Pinpoint the cell where the given text exists, returning its (X, Y) midpoint coordinate. 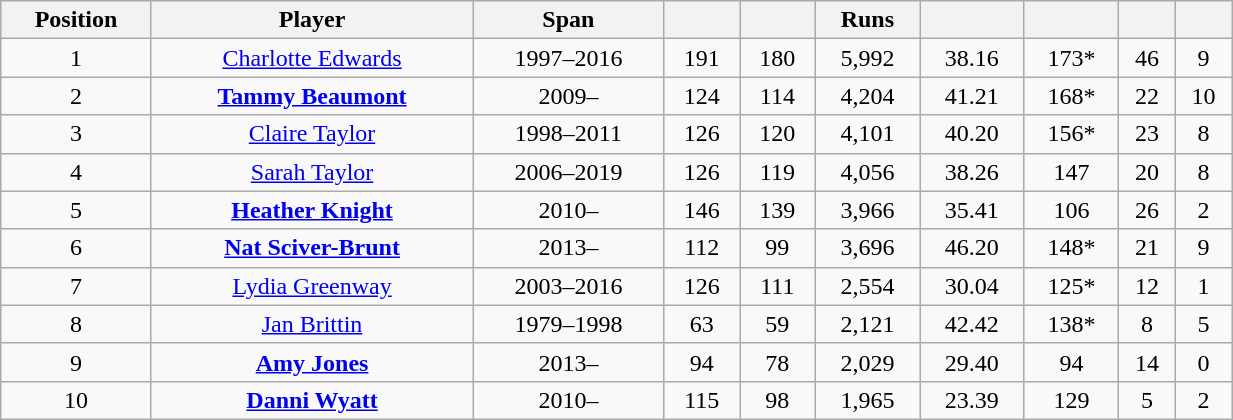
2006–2019 (568, 172)
Claire Taylor (312, 134)
42.42 (972, 324)
115 (702, 400)
Runs (867, 20)
1,965 (867, 400)
138* (1072, 324)
191 (702, 58)
Position (76, 20)
129 (1072, 400)
78 (778, 362)
Sarah Taylor (312, 172)
21 (1147, 248)
35.41 (972, 210)
168* (1072, 96)
139 (778, 210)
180 (778, 58)
59 (778, 324)
147 (1072, 172)
Jan Brittin (312, 324)
114 (778, 96)
6 (76, 248)
63 (702, 324)
46.20 (972, 248)
2,554 (867, 286)
4 (76, 172)
3,696 (867, 248)
Heather Knight (312, 210)
112 (702, 248)
30.04 (972, 286)
4,056 (867, 172)
173* (1072, 58)
119 (778, 172)
1997–2016 (568, 58)
148* (1072, 248)
1998–2011 (568, 134)
2009– (568, 96)
3,966 (867, 210)
Lydia Greenway (312, 286)
111 (778, 286)
120 (778, 134)
2003–2016 (568, 286)
146 (702, 210)
Charlotte Edwards (312, 58)
23 (1147, 134)
Tammy Beaumont (312, 96)
99 (778, 248)
2,029 (867, 362)
106 (1072, 210)
2,121 (867, 324)
4,204 (867, 96)
124 (702, 96)
12 (1147, 286)
46 (1147, 58)
14 (1147, 362)
26 (1147, 210)
23.39 (972, 400)
22 (1147, 96)
Player (312, 20)
3 (76, 134)
Nat Sciver-Brunt (312, 248)
41.21 (972, 96)
38.16 (972, 58)
Span (568, 20)
156* (1072, 134)
29.40 (972, 362)
1979–1998 (568, 324)
40.20 (972, 134)
98 (778, 400)
20 (1147, 172)
4,101 (867, 134)
5,992 (867, 58)
Danni Wyatt (312, 400)
0 (1203, 362)
125* (1072, 286)
7 (76, 286)
38.26 (972, 172)
Amy Jones (312, 362)
